Return [X, Y] of the center of cell containing provided text 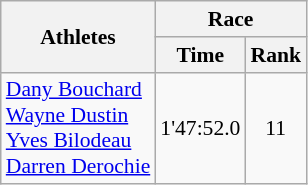
1'47:52.0 [200, 128]
Race [230, 19]
11 [276, 128]
Rank [276, 55]
Time [200, 55]
Athletes [78, 36]
Dany BouchardWayne DustinYves BilodeauDarren Derochie [78, 128]
